Identify which cell holds the provided text, then report its (x, y) central coordinate. 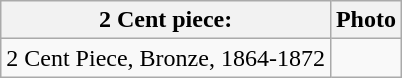
Photo (366, 20)
2 Cent Piece, Bronze, 1864-1872 (166, 58)
2 Cent piece: (166, 20)
